Search for the cell housing the specified text and yield its (x, y) center coordinate. 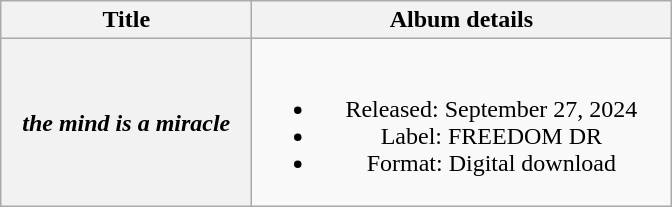
the mind is a miracle (126, 122)
Released: September 27, 2024Label: FREEDOM DRFormat: Digital download (462, 122)
Album details (462, 20)
Title (126, 20)
